Locate the cell with the specified text and output its [X, Y] center coordinate. 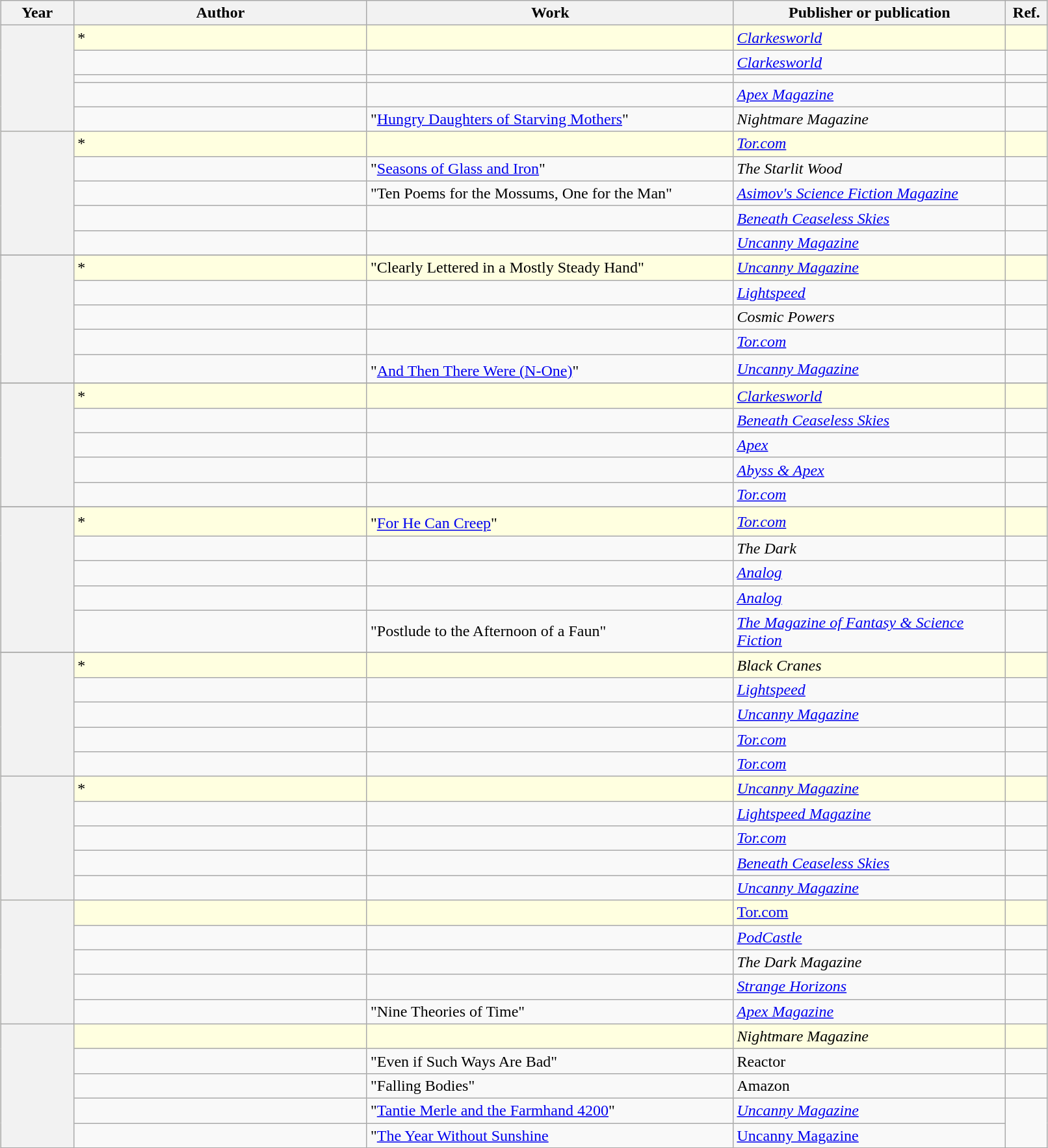
Strange Horizons [870, 987]
The Dark Magazine [870, 962]
"Hungry Daughters of Starving Mothers" [550, 119]
Ref. [1027, 13]
Work [550, 13]
Publisher or publication [870, 13]
The Dark [870, 548]
"Ten Poems for the Mossums, One for the Man" [550, 193]
Abyss & Apex [870, 470]
"Even if Such Ways Are Bad" [550, 1061]
Year [38, 13]
"Tantie Merle and the Farmhand 4200" [550, 1110]
Black Cranes [870, 665]
The Magazine of Fantasy & Science Fiction [870, 631]
Asimov's Science Fiction Magazine [870, 193]
Apex [870, 445]
"Falling Bodies" [550, 1086]
Amazon [870, 1086]
The Starlit Wood [870, 168]
"Clearly Lettered in a Mostly Steady Hand" [550, 267]
"Nine Theories of Time" [550, 1011]
PodCastle [870, 937]
"And Then There Were (N-One)" [550, 369]
Reactor [870, 1061]
"Postlude to the Afternoon of a Faun" [550, 631]
"Seasons of Glass and Iron" [550, 168]
"For He Can Creep" [550, 522]
Lightspeed Magazine [870, 814]
"The Year Without Sunshine [550, 1136]
Cosmic Powers [870, 317]
Author [221, 13]
